Scan for the cell matching the given text and deliver its (x, y) coordinate at center. 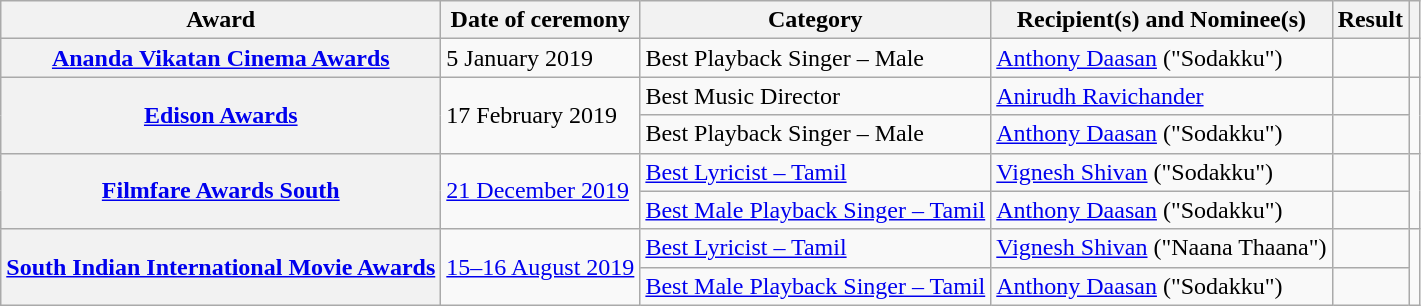
Best Music Director (816, 96)
15–16 August 2019 (540, 267)
South Indian International Movie Awards (221, 267)
Ananda Vikatan Cinema Awards (221, 58)
Recipient(s) and Nominee(s) (1162, 20)
Date of ceremony (540, 20)
Vignesh Shivan ("Naana Thaana") (1162, 248)
Anirudh Ravichander (1162, 96)
Filmfare Awards South (221, 191)
17 February 2019 (540, 115)
Edison Awards (221, 115)
21 December 2019 (540, 191)
Award (221, 20)
Result (1370, 20)
Category (816, 20)
Vignesh Shivan ("Sodakku") (1162, 172)
5 January 2019 (540, 58)
